Pinpoint the cell where the given text exists, returning its (X, Y) midpoint coordinate. 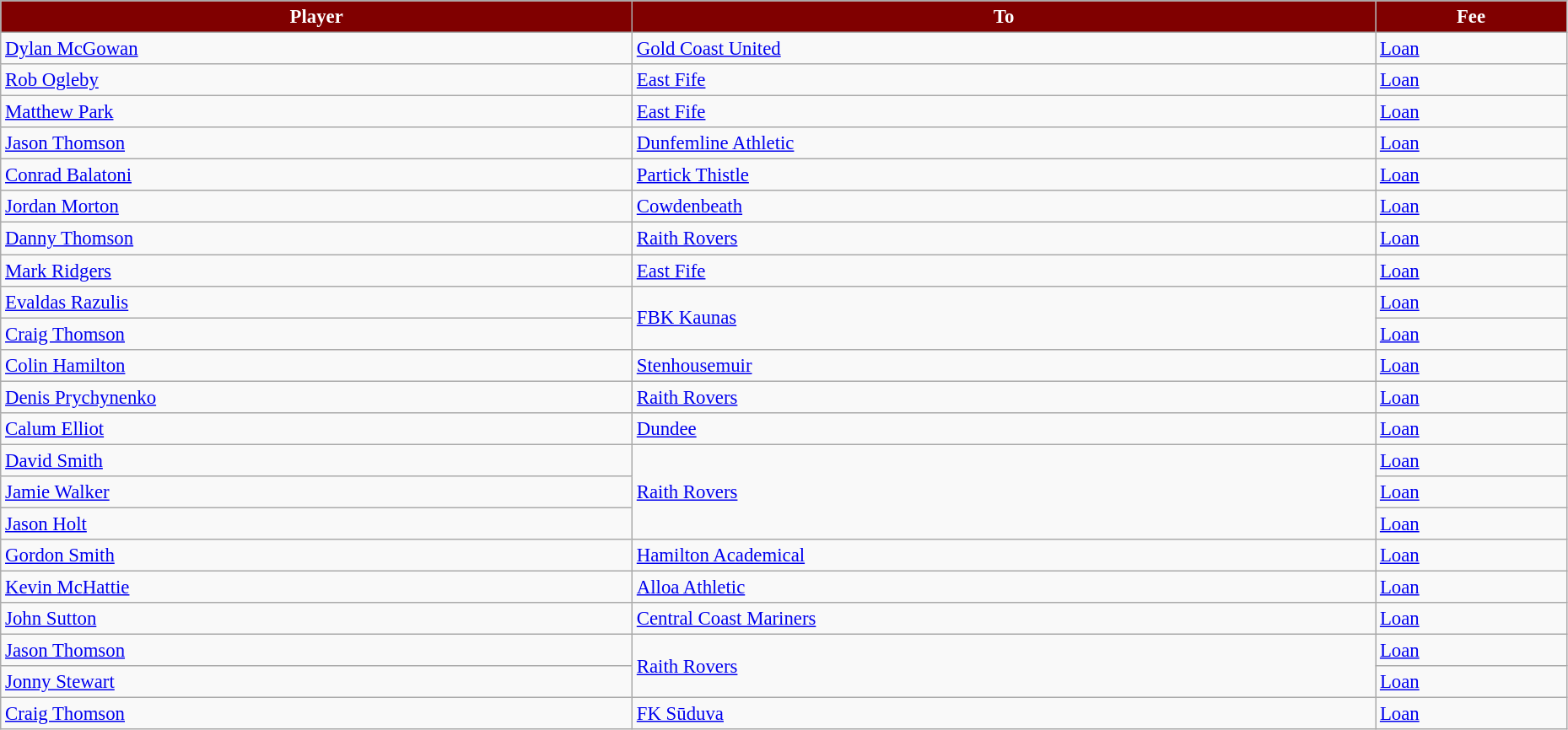
Dylan McGowan (317, 49)
Colin Hamilton (317, 365)
Conrad Balatoni (317, 175)
Denis Prychynenko (317, 397)
David Smith (317, 460)
Jonny Stewart (317, 682)
Player (317, 17)
Gordon Smith (317, 556)
Jamie Walker (317, 492)
Jason Holt (317, 523)
Fee (1471, 17)
FK Sūduva (1004, 714)
Dunfemline Athletic (1004, 143)
Partick Thistle (1004, 175)
Evaldas Razulis (317, 302)
Hamilton Academical (1004, 556)
Central Coast Mariners (1004, 619)
FBK Kaunas (1004, 317)
Stenhousemuir (1004, 365)
Cowdenbeath (1004, 207)
Matthew Park (317, 112)
To (1004, 17)
Rob Ogleby (317, 80)
Alloa Athletic (1004, 588)
John Sutton (317, 619)
Gold Coast United (1004, 49)
Mark Ridgers (317, 271)
Kevin McHattie (317, 588)
Calum Elliot (317, 429)
Danny Thomson (317, 239)
Dundee (1004, 429)
Jordan Morton (317, 207)
